Locate the cell with the specified text and output its [X, Y] center coordinate. 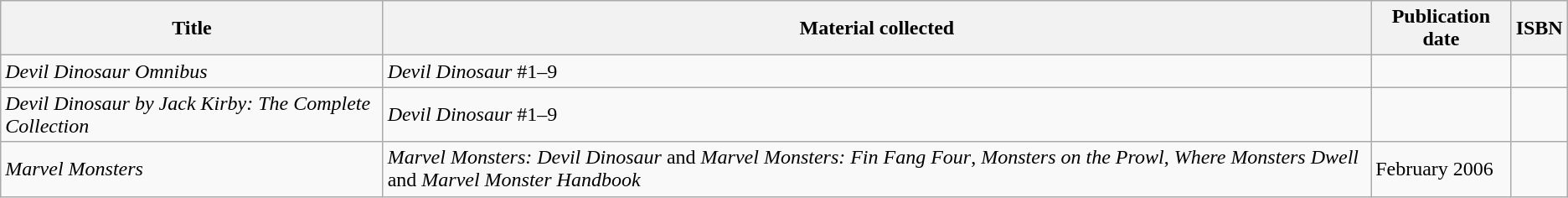
Devil Dinosaur by Jack Kirby: The Complete Collection [192, 114]
Publication date [1441, 29]
ISBN [1540, 29]
Material collected [877, 29]
Devil Dinosaur Omnibus [192, 71]
Marvel Monsters [192, 169]
February 2006 [1441, 169]
Title [192, 29]
Marvel Monsters: Devil Dinosaur and Marvel Monsters: Fin Fang Four, Monsters on the Prowl, Where Monsters Dwell and Marvel Monster Handbook [877, 169]
